Scan for the cell matching the given text and deliver its [X, Y] coordinate at center. 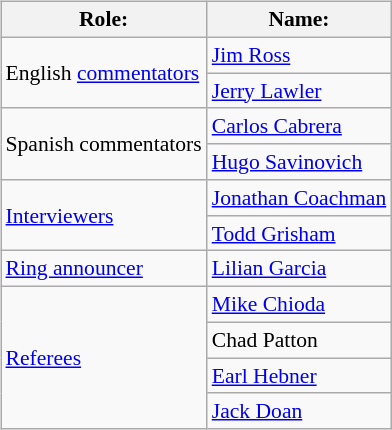
Mike Chioda [300, 305]
Spanish commentators [103, 144]
Interviewers [103, 216]
Hugo Savinovich [300, 162]
English commentators [103, 72]
Name: [300, 20]
Jim Ross [300, 55]
Ring announcer [103, 269]
Carlos Cabrera [300, 126]
Jack Doan [300, 411]
Jerry Lawler [300, 91]
Lilian Garcia [300, 269]
Earl Hebner [300, 376]
Todd Grisham [300, 233]
Referees [103, 358]
Jonathan Coachman [300, 198]
Chad Patton [300, 340]
Role: [103, 20]
